Capture the cell that displays the provided text and extract its (x, y) central coordinate. 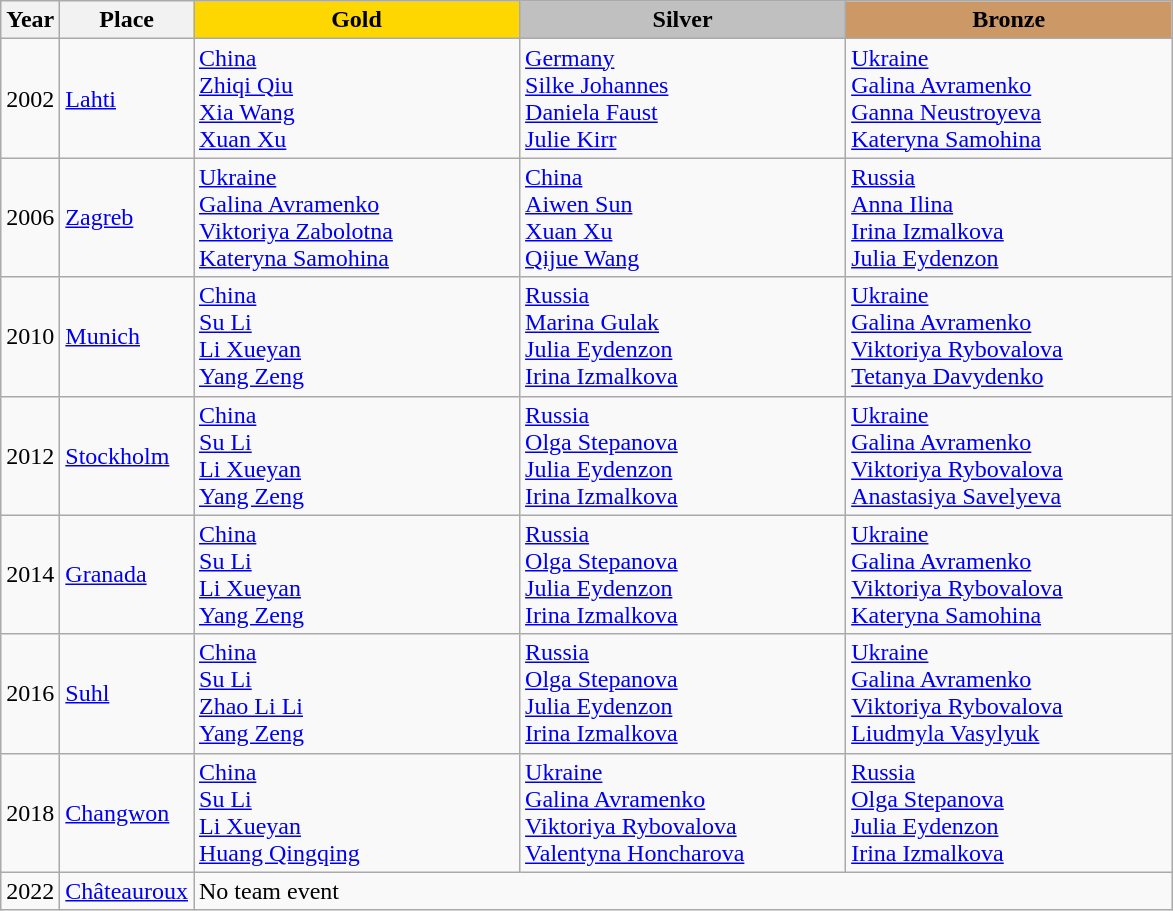
2014 (30, 574)
UkraineGalina AvramenkoViktoriya RybovalovaTetanya Davydenko (1009, 336)
UkraineGalina AvramenkoViktoriya RybovalovaLiudmyla Vasylyuk (1009, 694)
Châteauroux (127, 891)
Place (127, 20)
UkraineGalina AvramenkoViktoriya ZabolotnaKateryna Samohina (357, 218)
Year (30, 20)
GermanySilke JohannesDaniela FaustJulie Kirr (683, 98)
Stockholm (127, 456)
UkraineGalina AvramenkoViktoriya RybovalovaValentyna Honcharova (683, 812)
2018 (30, 812)
Suhl (127, 694)
Changwon (127, 812)
2012 (30, 456)
2010 (30, 336)
ChinaAiwen SunXuan XuQijue Wang (683, 218)
ChinaSu LiLi XueyanHuang Qingqing (357, 812)
Zagreb (127, 218)
Gold (357, 20)
2002 (30, 98)
2016 (30, 694)
UkraineGalina AvramenkoViktoriya RybovalovaAnastasiya Savelyeva (1009, 456)
Bronze (1009, 20)
ChinaSu LiZhao Li LiYang Zeng (357, 694)
Munich (127, 336)
ChinaZhiqi QiuXia WangXuan Xu (357, 98)
Silver (683, 20)
Lahti (127, 98)
RussiaMarina GulakJulia EydenzonIrina Izmalkova (683, 336)
2006 (30, 218)
UkraineGalina AvramenkoViktoriya RybovalovaKateryna Samohina (1009, 574)
2022 (30, 891)
Granada (127, 574)
RussiaAnna IlinaIrina IzmalkovaJulia Eydenzon (1009, 218)
UkraineGalina AvramenkoGanna NeustroyevaKateryna Samohina (1009, 98)
No team event (683, 891)
